Return the (x, y) coordinate for the center point of the cell that contains the specified text.  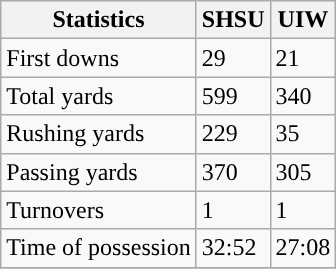
Total yards (99, 96)
229 (233, 134)
Turnovers (99, 210)
Rushing yards (99, 134)
First downs (99, 58)
35 (303, 134)
Statistics (99, 20)
32:52 (233, 248)
Passing yards (99, 172)
599 (233, 96)
340 (303, 96)
27:08 (303, 248)
21 (303, 58)
UIW (303, 20)
Time of possession (99, 248)
370 (233, 172)
305 (303, 172)
29 (233, 58)
SHSU (233, 20)
